Determine the (X, Y) coordinate at the center of the cell enclosing the given text.  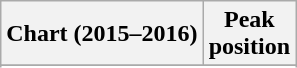
Chart (2015–2016) (102, 34)
Peakposition (249, 34)
